From the cell containing the given text, extract its center point as [x, y] coordinate. 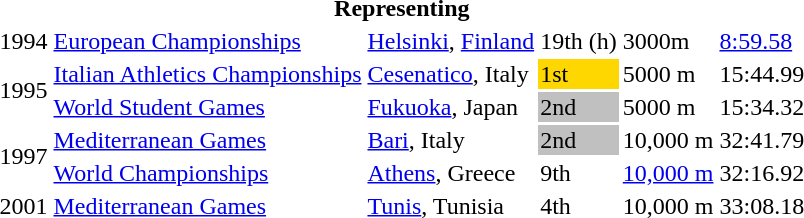
3000m [668, 41]
Mediterranean Games [208, 140]
Cesenatico, Italy [451, 74]
Italian Athletics Championships [208, 74]
World Student Games [208, 107]
Athens, Greece [451, 173]
World Championships [208, 173]
Helsinki, Finland [451, 41]
Fukuoka, Japan [451, 107]
European Championships [208, 41]
9th [579, 173]
Bari, Italy [451, 140]
19th (h) [579, 41]
1st [579, 74]
